Scan for the cell matching the given text and deliver its [X, Y] coordinate at center. 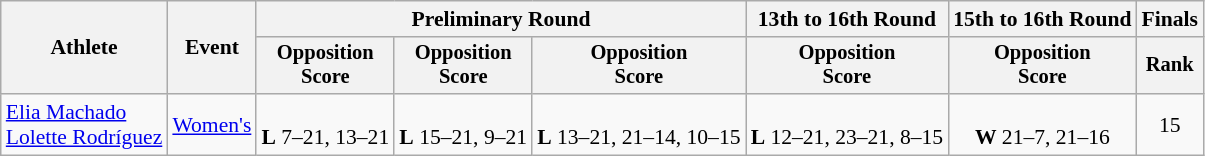
L 7–21, 13–21 [325, 124]
Athlete [84, 48]
15 [1170, 124]
L 15–21, 9–21 [463, 124]
Preliminary Round [500, 19]
Event [212, 48]
Rank [1170, 66]
Women's [212, 124]
W 21–7, 21–16 [1042, 124]
L 12–21, 23–21, 8–15 [848, 124]
L 13–21, 21–14, 10–15 [638, 124]
13th to 16th Round [848, 19]
Elia MachadoLolette Rodríguez [84, 124]
Finals [1170, 19]
15th to 16th Round [1042, 19]
